Return the [X, Y] coordinate for the center point of the cell that contains the specified text.  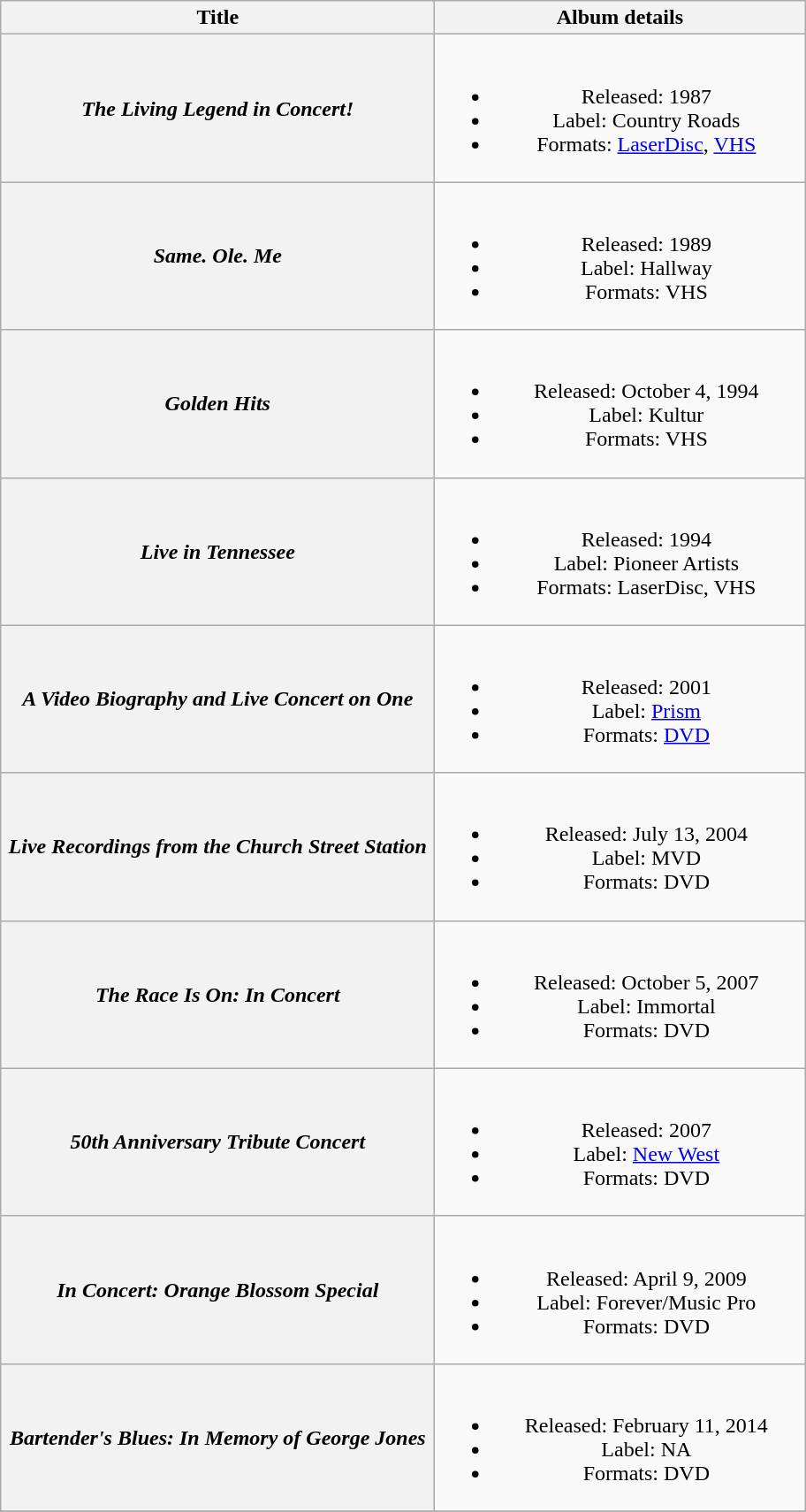
50th Anniversary Tribute Concert [217, 1142]
Released: April 9, 2009Label: Forever/Music ProFormats: DVD [620, 1289]
Released: July 13, 2004Label: MVDFormats: DVD [620, 847]
A Video Biography and Live Concert on One [217, 699]
Bartender's Blues: In Memory of George Jones [217, 1438]
Released: October 5, 2007Label: ImmortalFormats: DVD [620, 994]
Live Recordings from the Church Street Station [217, 847]
Released: 1989Label: HallwayFormats: VHS [620, 256]
Golden Hits [217, 403]
Released: October 4, 1994Label: KulturFormats: VHS [620, 403]
Album details [620, 18]
Released: February 11, 2014Label: NAFormats: DVD [620, 1438]
Released: 1994Label: Pioneer ArtistsFormats: LaserDisc, VHS [620, 552]
Same. Ole. Me [217, 256]
Released: 1987Label: Country RoadsFormats: LaserDisc, VHS [620, 108]
Released: 2007Label: New WestFormats: DVD [620, 1142]
Released: 2001Label: PrismFormats: DVD [620, 699]
In Concert: Orange Blossom Special [217, 1289]
The Living Legend in Concert! [217, 108]
The Race Is On: In Concert [217, 994]
Live in Tennessee [217, 552]
Title [217, 18]
